Search for the cell housing the specified text and yield its (x, y) center coordinate. 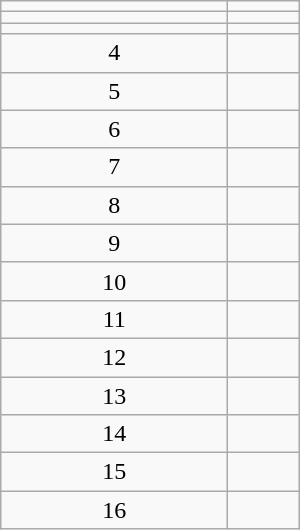
5 (114, 91)
14 (114, 434)
11 (114, 319)
13 (114, 395)
7 (114, 167)
9 (114, 243)
6 (114, 129)
12 (114, 357)
4 (114, 53)
8 (114, 205)
15 (114, 472)
10 (114, 281)
16 (114, 510)
